Output the [x, y] coordinate of the center of the cell containing the given text.  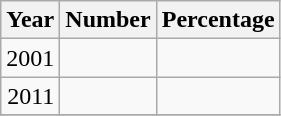
2011 [30, 96]
Year [30, 20]
2001 [30, 58]
Number [108, 20]
Percentage [218, 20]
